Detect which cell encompasses the target text, then output its (x, y) center coordinate. 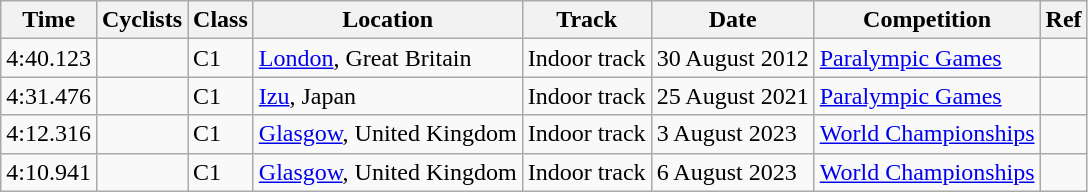
4:31.476 (49, 96)
3 August 2023 (732, 134)
Location (388, 20)
Track (586, 20)
4:10.941 (49, 172)
Izu, Japan (388, 96)
4:12.316 (49, 134)
30 August 2012 (732, 58)
Ref (1064, 20)
4:40.123 (49, 58)
Class (221, 20)
25 August 2021 (732, 96)
Date (732, 20)
London, Great Britain (388, 58)
Competition (927, 20)
6 August 2023 (732, 172)
Time (49, 20)
Cyclists (142, 20)
